From the cell containing the given text, extract its center point as [X, Y] coordinate. 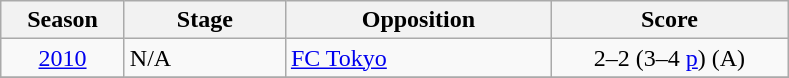
2–2 (3–4 p) (A) [669, 58]
Opposition [418, 20]
N/A [204, 58]
2010 [63, 58]
Season [63, 20]
Score [669, 20]
FC Tokyo [418, 58]
Stage [204, 20]
